Identify which cell holds the provided text, then report its (x, y) central coordinate. 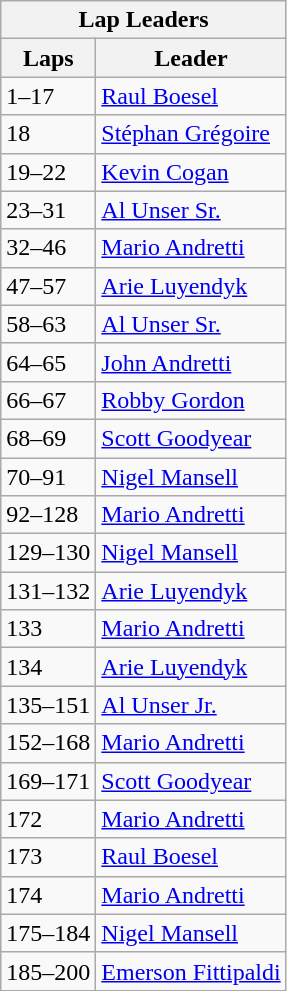
135–151 (48, 705)
Laps (48, 58)
18 (48, 134)
Stéphan Grégoire (191, 134)
John Andretti (191, 362)
Lap Leaders (144, 20)
173 (48, 857)
58–63 (48, 324)
Robby Gordon (191, 400)
Leader (191, 58)
174 (48, 895)
19–22 (48, 172)
152–168 (48, 743)
172 (48, 819)
Al Unser Jr. (191, 705)
70–91 (48, 477)
68–69 (48, 438)
1–17 (48, 96)
Emerson Fittipaldi (191, 971)
134 (48, 667)
185–200 (48, 971)
64–65 (48, 362)
92–128 (48, 515)
175–184 (48, 933)
129–130 (48, 553)
32–46 (48, 248)
66–67 (48, 400)
Kevin Cogan (191, 172)
169–171 (48, 781)
131–132 (48, 591)
23–31 (48, 210)
133 (48, 629)
47–57 (48, 286)
